Return the (X, Y) coordinate for the center point of the cell that contains the specified text.  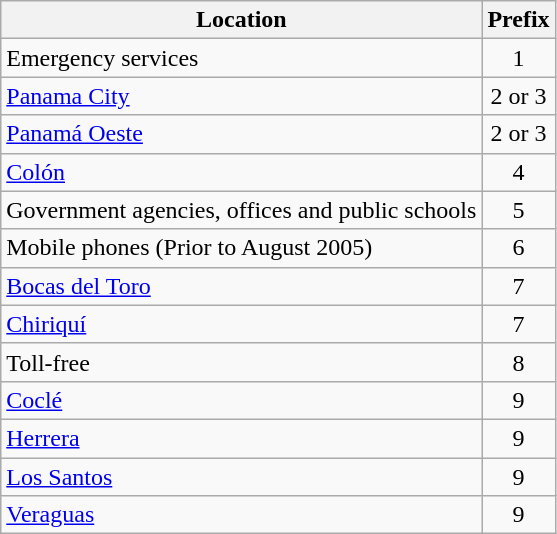
Emergency services (242, 58)
4 (518, 172)
Toll-free (242, 362)
Colón (242, 172)
Herrera (242, 438)
Government agencies, offices and public schools (242, 210)
Coclé (242, 400)
Panamá Oeste (242, 134)
Prefix (518, 20)
Mobile phones (Prior to August 2005) (242, 248)
Location (242, 20)
6 (518, 248)
Chiriquí (242, 324)
1 (518, 58)
5 (518, 210)
8 (518, 362)
Bocas del Toro (242, 286)
Veraguas (242, 515)
Los Santos (242, 477)
Panama City (242, 96)
